Pinpoint the cell where the given text exists, returning its (X, Y) midpoint coordinate. 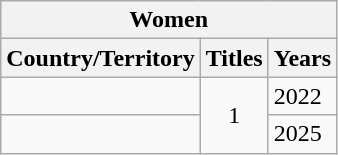
Years (302, 58)
2022 (302, 96)
Women (169, 20)
Country/Territory (100, 58)
Titles (234, 58)
2025 (302, 134)
1 (234, 115)
